Return the (x, y) coordinate for the center point of the cell that contains the specified text.  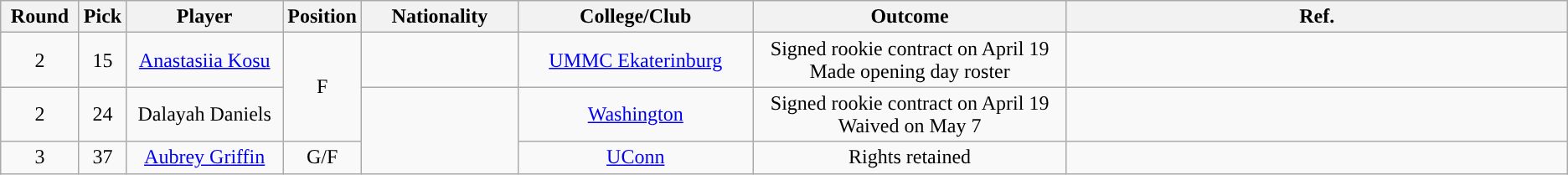
Outcome (910, 17)
G/F (322, 157)
Signed rookie contract on April 19Waived on May 7 (910, 114)
Round (40, 17)
3 (40, 157)
Rights retained (910, 157)
College/Club (635, 17)
Pick (102, 17)
Player (204, 17)
24 (102, 114)
37 (102, 157)
UMMC Ekaterinburg (635, 60)
Anastasiia Kosu (204, 60)
Nationality (439, 17)
Washington (635, 114)
F (322, 87)
Aubrey Griffin (204, 157)
Signed rookie contract on April 19Made opening day roster (910, 60)
Ref. (1317, 17)
Position (322, 17)
15 (102, 60)
UConn (635, 157)
Dalayah Daniels (204, 114)
